Extract the (X, Y) coordinate from the center of the cell holding the provided text.  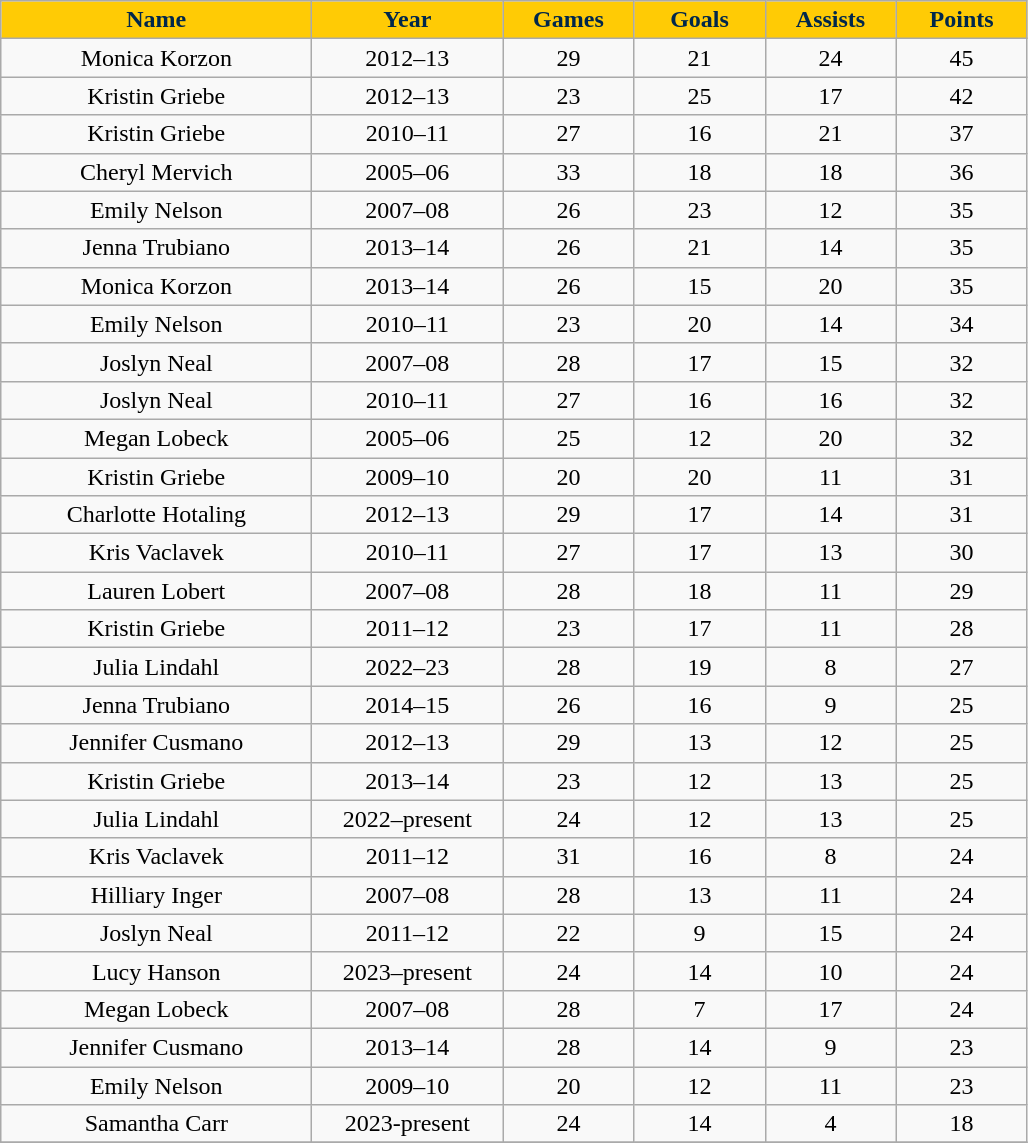
Hilliary Inger (156, 895)
2023–present (408, 971)
2014–15 (408, 705)
Lucy Hanson (156, 971)
Year (408, 20)
36 (962, 172)
4 (830, 1124)
Charlotte Hotaling (156, 515)
2023-present (408, 1124)
2022–23 (408, 667)
Samantha Carr (156, 1124)
45 (962, 58)
30 (962, 553)
Lauren Lobert (156, 591)
Assists (830, 20)
2022–present (408, 819)
37 (962, 134)
33 (568, 172)
10 (830, 971)
Goals (700, 20)
42 (962, 96)
Points (962, 20)
22 (568, 933)
7 (700, 1009)
34 (962, 324)
Games (568, 20)
Cheryl Mervich (156, 172)
Name (156, 20)
19 (700, 667)
